Return [x, y] of the center of cell containing provided text 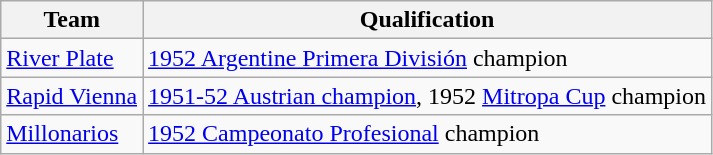
Millonarios [72, 134]
Qualification [428, 20]
River Plate [72, 58]
1951-52 Austrian champion, 1952 Mitropa Cup champion [428, 96]
Team [72, 20]
1952 Argentine Primera División champion [428, 58]
Rapid Vienna [72, 96]
1952 Campeonato Profesional champion [428, 134]
